Extract the (x, y) coordinate from the center of the cell holding the provided text.  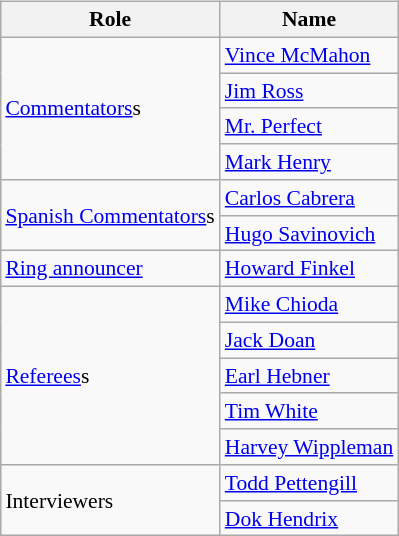
Howard Finkel (309, 269)
Todd Pettengill (309, 483)
Interviewers (110, 500)
Dok Hendrix (309, 518)
Mr. Perfect (309, 126)
Hugo Savinovich (309, 233)
Vince McMahon (309, 55)
Spanish Commentatorss (110, 216)
Name (309, 20)
Jim Ross (309, 91)
Ring announcer (110, 269)
Harvey Wippleman (309, 447)
Earl Hebner (309, 376)
Tim White (309, 411)
Jack Doan (309, 340)
Role (110, 20)
Mike Chioda (309, 305)
Refereess (110, 376)
Commentatorss (110, 108)
Carlos Cabrera (309, 198)
Mark Henry (309, 162)
